Scan for the cell matching the given text and deliver its (X, Y) coordinate at center. 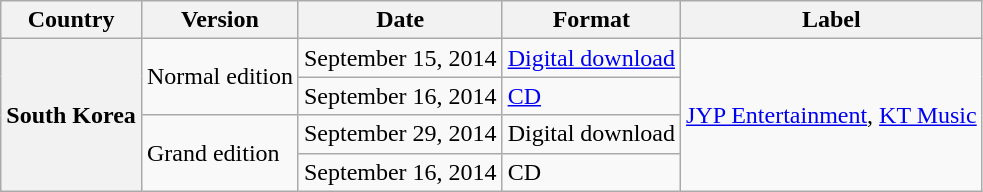
Version (220, 20)
Date (400, 20)
Normal edition (220, 77)
Country (72, 20)
Grand edition (220, 153)
Format (591, 20)
September 29, 2014 (400, 134)
Label (832, 20)
South Korea (72, 115)
JYP Entertainment, KT Music (832, 115)
September 15, 2014 (400, 58)
